Locate the cell with the specified text and output its (X, Y) center coordinate. 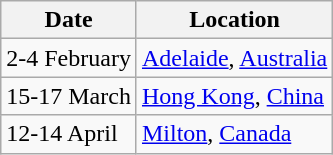
15-17 March (69, 96)
Location (234, 20)
2-4 February (69, 58)
Hong Kong, China (234, 96)
12-14 April (69, 134)
Milton, Canada (234, 134)
Date (69, 20)
Adelaide, Australia (234, 58)
